Determine the (X, Y) coordinate at the center of the cell enclosing the given text.  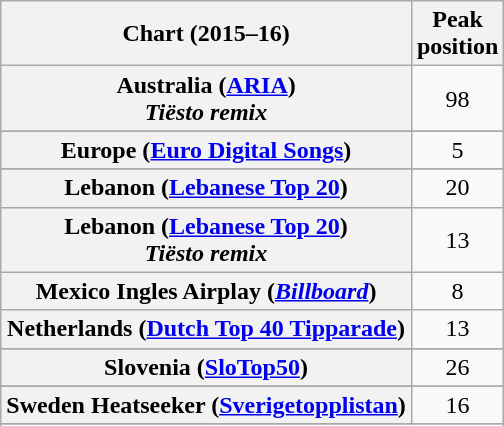
Mexico Ingles Airplay (Billboard) (206, 291)
Sweden Heatseeker (Sverigetopplistan) (206, 405)
Lebanon (Lebanese Top 20)Tiësto remix (206, 240)
Netherlands (Dutch Top 40 Tipparade) (206, 329)
Europe (Euro Digital Songs) (206, 150)
8 (457, 291)
5 (457, 150)
Lebanon (Lebanese Top 20) (206, 188)
Chart (2015–16) (206, 34)
26 (457, 367)
Peakposition (457, 34)
98 (457, 98)
20 (457, 188)
Australia (ARIA)Tiësto remix (206, 98)
16 (457, 405)
Slovenia (SloTop50) (206, 367)
